Return (X, Y) of the center of cell containing provided text 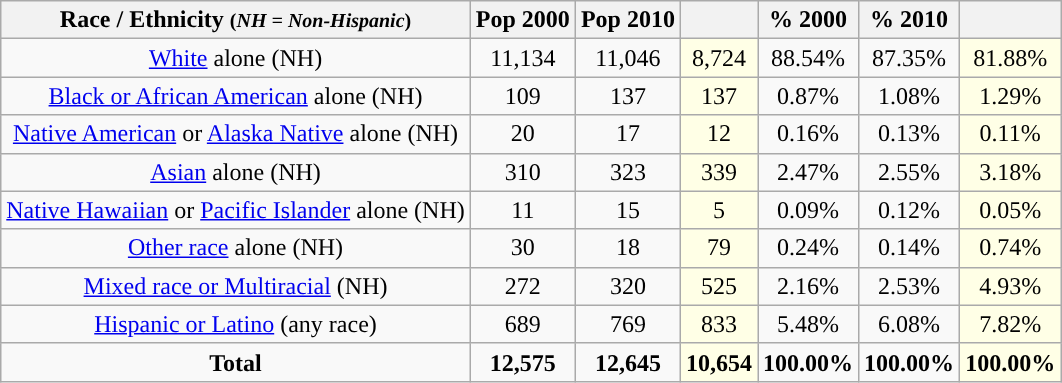
2.55% (910, 172)
3.18% (1010, 172)
4.93% (1010, 286)
1.08% (910, 96)
689 (522, 324)
12,645 (628, 362)
0.24% (808, 248)
11,134 (522, 58)
339 (718, 172)
12,575 (522, 362)
81.88% (1010, 58)
272 (522, 286)
% 2010 (910, 20)
1.29% (1010, 96)
0.13% (910, 134)
320 (628, 286)
Native Hawaiian or Pacific Islander alone (NH) (236, 210)
5 (718, 210)
12 (718, 134)
769 (628, 324)
8,724 (718, 58)
0.11% (1010, 134)
0.16% (808, 134)
11,046 (628, 58)
0.05% (1010, 210)
20 (522, 134)
79 (718, 248)
15 (628, 210)
Black or African American alone (NH) (236, 96)
% 2000 (808, 20)
11 (522, 210)
87.35% (910, 58)
Race / Ethnicity (NH = Non-Hispanic) (236, 20)
109 (522, 96)
Native American or Alaska Native alone (NH) (236, 134)
0.14% (910, 248)
Pop 2000 (522, 20)
10,654 (718, 362)
525 (718, 286)
White alone (NH) (236, 58)
6.08% (910, 324)
Mixed race or Multiracial (NH) (236, 286)
Other race alone (NH) (236, 248)
88.54% (808, 58)
7.82% (1010, 324)
310 (522, 172)
Hispanic or Latino (any race) (236, 324)
17 (628, 134)
Asian alone (NH) (236, 172)
0.12% (910, 210)
0.74% (1010, 248)
0.87% (808, 96)
2.53% (910, 286)
Pop 2010 (628, 20)
Total (236, 362)
2.16% (808, 286)
323 (628, 172)
0.09% (808, 210)
2.47% (808, 172)
833 (718, 324)
18 (628, 248)
5.48% (808, 324)
30 (522, 248)
